Output the [X, Y] coordinate of the center of the cell containing the given text.  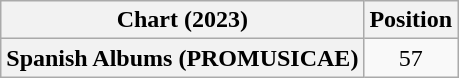
Spanish Albums (PROMUSICAE) [182, 58]
Chart (2023) [182, 20]
57 [411, 58]
Position [411, 20]
